Output the [X, Y] coordinate of the center of the cell containing the given text.  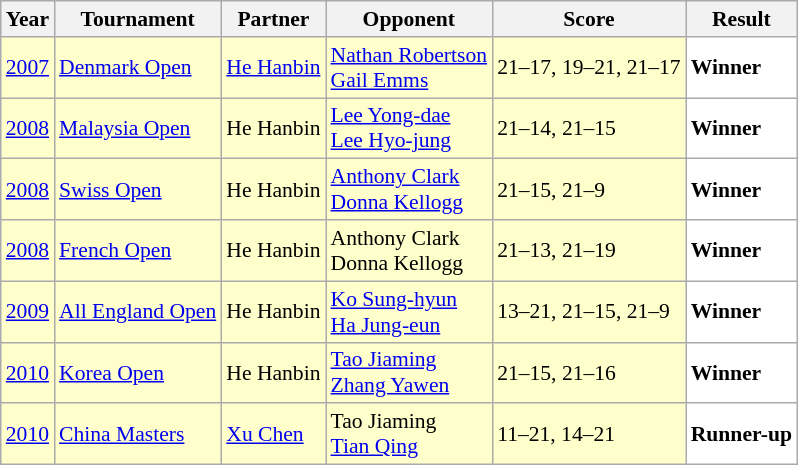
Score [589, 19]
Tao Jiaming Tian Qing [410, 434]
Malaysia Open [138, 128]
Xu Chen [273, 434]
Swiss Open [138, 190]
Result [742, 19]
Denmark Open [138, 68]
11–21, 14–21 [589, 434]
All England Open [138, 312]
French Open [138, 250]
Tournament [138, 19]
Korea Open [138, 372]
21–15, 21–16 [589, 372]
Runner-up [742, 434]
Opponent [410, 19]
China Masters [138, 434]
13–21, 21–15, 21–9 [589, 312]
Ko Sung-hyun Ha Jung-eun [410, 312]
Tao Jiaming Zhang Yawen [410, 372]
Year [28, 19]
21–17, 19–21, 21–17 [589, 68]
Nathan Robertson Gail Emms [410, 68]
Partner [273, 19]
Lee Yong-dae Lee Hyo-jung [410, 128]
21–14, 21–15 [589, 128]
2007 [28, 68]
21–15, 21–9 [589, 190]
2009 [28, 312]
21–13, 21–19 [589, 250]
